Identify which cell holds the provided text, then report its (x, y) central coordinate. 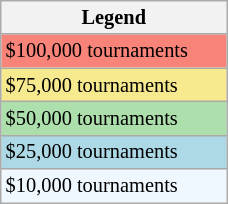
$50,000 tournaments (114, 118)
$100,000 tournaments (114, 51)
$25,000 tournaments (114, 152)
Legend (114, 17)
$10,000 tournaments (114, 186)
$75,000 tournaments (114, 85)
